Pinpoint the cell where the given text exists, returning its (x, y) midpoint coordinate. 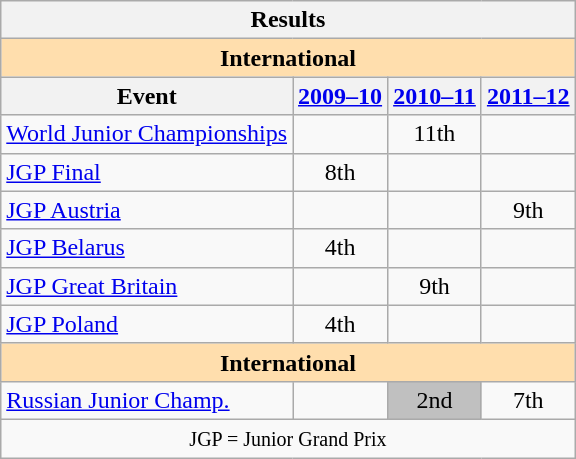
World Junior Championships (147, 134)
Russian Junior Champ. (147, 400)
JGP Final (147, 172)
2011–12 (528, 96)
JGP = Junior Grand Prix (288, 438)
8th (340, 172)
JGP Austria (147, 210)
Results (288, 20)
JGP Great Britain (147, 286)
2009–10 (340, 96)
2010–11 (435, 96)
JGP Poland (147, 324)
Event (147, 96)
11th (435, 134)
7th (528, 400)
JGP Belarus (147, 248)
2nd (435, 400)
